Extract the (X, Y) coordinate from the center of the cell holding the provided text.  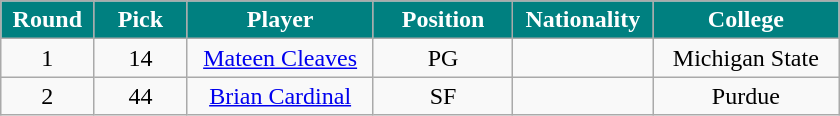
Round (48, 20)
College (746, 20)
Player (280, 20)
2 (48, 96)
Purdue (746, 96)
Pick (140, 20)
44 (140, 96)
PG (443, 58)
Mateen Cleaves (280, 58)
Brian Cardinal (280, 96)
Nationality (583, 20)
SF (443, 96)
1 (48, 58)
Position (443, 20)
Michigan State (746, 58)
14 (140, 58)
